Identify which cell holds the provided text, then report its [X, Y] central coordinate. 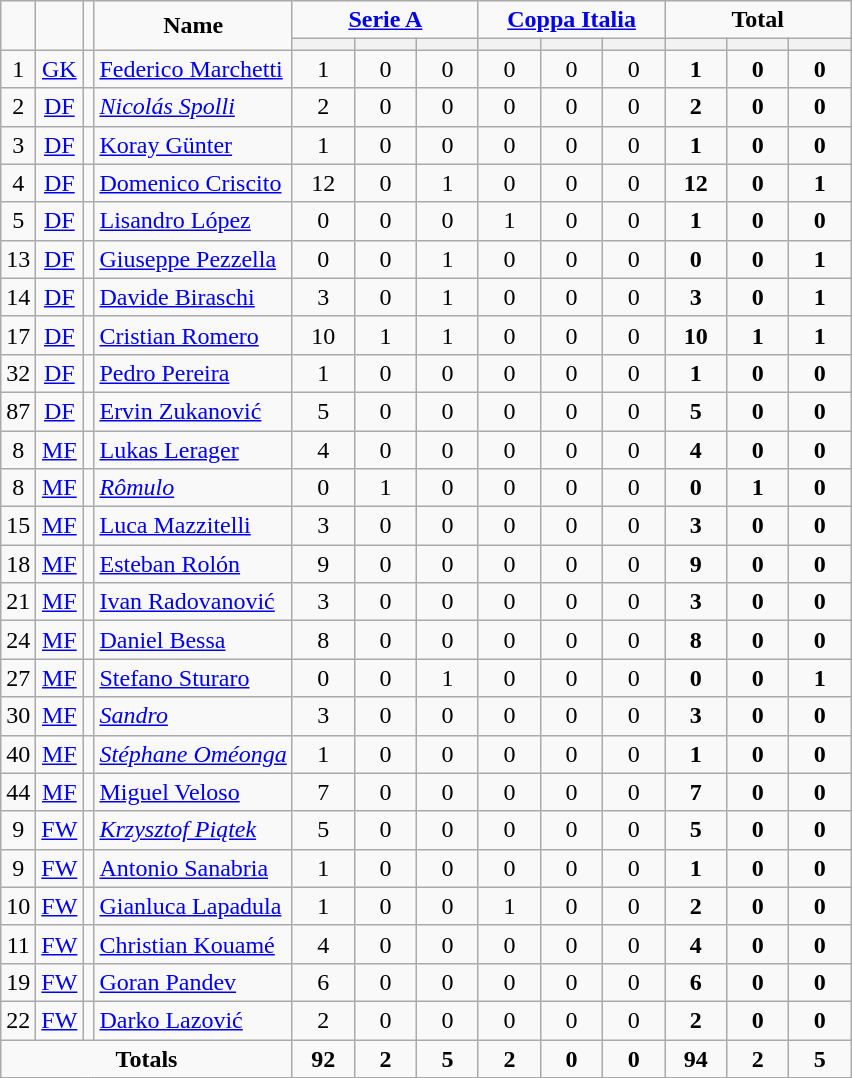
Coppa Italia [571, 20]
Name [193, 26]
19 [18, 982]
Giuseppe Pezzella [193, 259]
Stefano Sturaro [193, 678]
Pedro Pereira [193, 373]
87 [18, 411]
Miguel Veloso [193, 792]
GK [60, 69]
Domenico Criscito [193, 183]
Davide Biraschi [193, 297]
14 [18, 297]
Serie A [385, 20]
32 [18, 373]
92 [323, 1059]
Lisandro López [193, 221]
13 [18, 259]
40 [18, 754]
18 [18, 564]
21 [18, 602]
17 [18, 335]
44 [18, 792]
Darko Lazović [193, 1020]
Stéphane Oméonga [193, 754]
30 [18, 716]
22 [18, 1020]
Christian Kouamé [193, 944]
Luca Mazzitelli [193, 526]
Ervin Zukanović [193, 411]
Totals [147, 1059]
Cristian Romero [193, 335]
Antonio Sanabria [193, 868]
Nicolás Spolli [193, 107]
15 [18, 526]
Sandro [193, 716]
27 [18, 678]
Gianluca Lapadula [193, 906]
Rômulo [193, 488]
Ivan Radovanović [193, 602]
11 [18, 944]
Goran Pandev [193, 982]
Total [758, 20]
Federico Marchetti [193, 69]
Esteban Rolón [193, 564]
94 [696, 1059]
Krzysztof Piątek [193, 830]
24 [18, 640]
Lukas Lerager [193, 449]
Daniel Bessa [193, 640]
Koray Günter [193, 145]
